Capture the cell that displays the provided text and extract its [x, y] central coordinate. 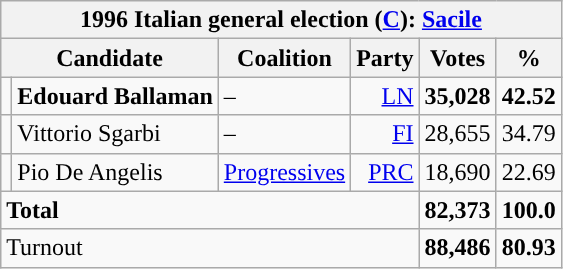
Progressives [284, 172]
88,486 [458, 248]
Total [210, 210]
100.0 [528, 210]
28,655 [458, 134]
34.79 [528, 134]
1996 Italian general election (C): Sacile [281, 20]
Coalition [284, 58]
35,028 [458, 96]
Votes [458, 58]
18,690 [458, 172]
82,373 [458, 210]
Pio De Angelis [115, 172]
Edouard Ballaman [115, 96]
Party [385, 58]
Turnout [210, 248]
80.93 [528, 248]
42.52 [528, 96]
22.69 [528, 172]
PRC [385, 172]
% [528, 58]
Vittorio Sgarbi [115, 134]
FI [385, 134]
LN [385, 96]
Candidate [110, 58]
